Return [x, y] of the center of cell containing provided text 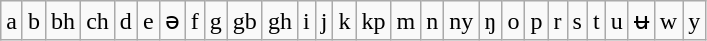
ny [462, 21]
i [306, 21]
s [577, 21]
k [344, 21]
b [34, 21]
m [406, 21]
d [126, 21]
n [432, 21]
f [194, 21]
t [596, 21]
u [616, 21]
j [324, 21]
w [668, 21]
o [514, 21]
ch [98, 21]
ə [172, 21]
gb [244, 21]
r [558, 21]
ʉ [641, 21]
p [536, 21]
bh [64, 21]
kp [374, 21]
g [216, 21]
a [12, 21]
gh [280, 21]
e [148, 21]
ŋ [490, 21]
y [694, 21]
